Output the (x, y) coordinate of the center of the cell containing the given text.  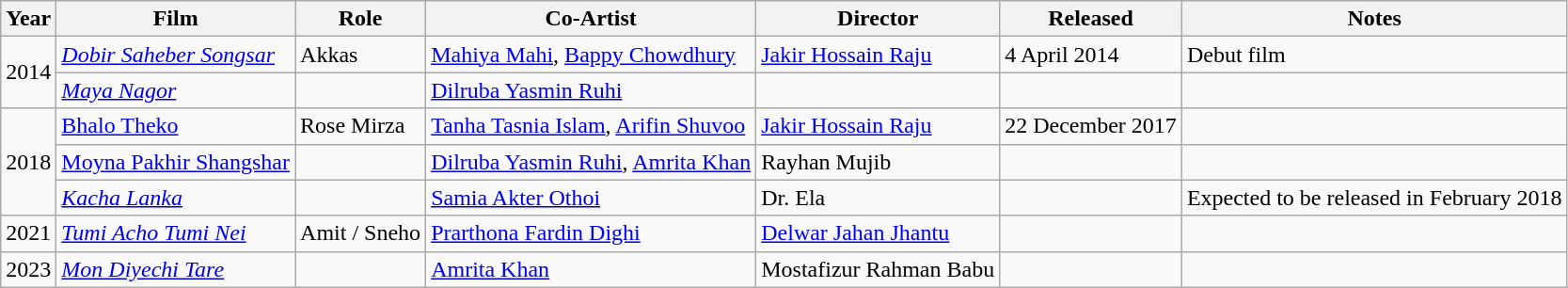
Tumi Acho Tumi Nei (176, 233)
Bhalo Theko (176, 126)
Maya Nagor (176, 90)
Debut film (1374, 55)
Released (1091, 19)
4 April 2014 (1091, 55)
Moyna Pakhir Shangshar (176, 162)
2014 (28, 72)
Mostafizur Rahman Babu (879, 269)
Director (879, 19)
Akkas (361, 55)
2021 (28, 233)
Amrita Khan (591, 269)
2023 (28, 269)
Dobir Saheber Songsar (176, 55)
Year (28, 19)
Amit / Sneho (361, 233)
Dilruba Yasmin Ruhi (591, 90)
Kacha Lanka (176, 198)
Notes (1374, 19)
Mahiya Mahi, Bappy Chowdhury (591, 55)
Rose Mirza (361, 126)
Dilruba Yasmin Ruhi, Amrita Khan (591, 162)
Tanha Tasnia Islam, Arifin Shuvoo (591, 126)
Prarthona Fardin Dighi (591, 233)
Samia Akter Othoi (591, 198)
22 December 2017 (1091, 126)
Mon Diyechi Tare (176, 269)
Rayhan Mujib (879, 162)
Delwar Jahan Jhantu (879, 233)
Role (361, 19)
Dr. Ela (879, 198)
Expected to be released in February 2018 (1374, 198)
Film (176, 19)
Co-Artist (591, 19)
2018 (28, 162)
